Capture the cell that displays the provided text and extract its (x, y) central coordinate. 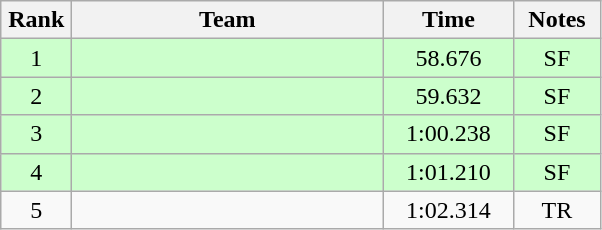
3 (36, 134)
1:01.210 (448, 172)
Notes (557, 20)
Rank (36, 20)
1 (36, 58)
58.676 (448, 58)
1:00.238 (448, 134)
Team (228, 20)
Time (448, 20)
5 (36, 210)
TR (557, 210)
2 (36, 96)
59.632 (448, 96)
4 (36, 172)
1:02.314 (448, 210)
